Identify which cell holds the provided text, then report its [x, y] central coordinate. 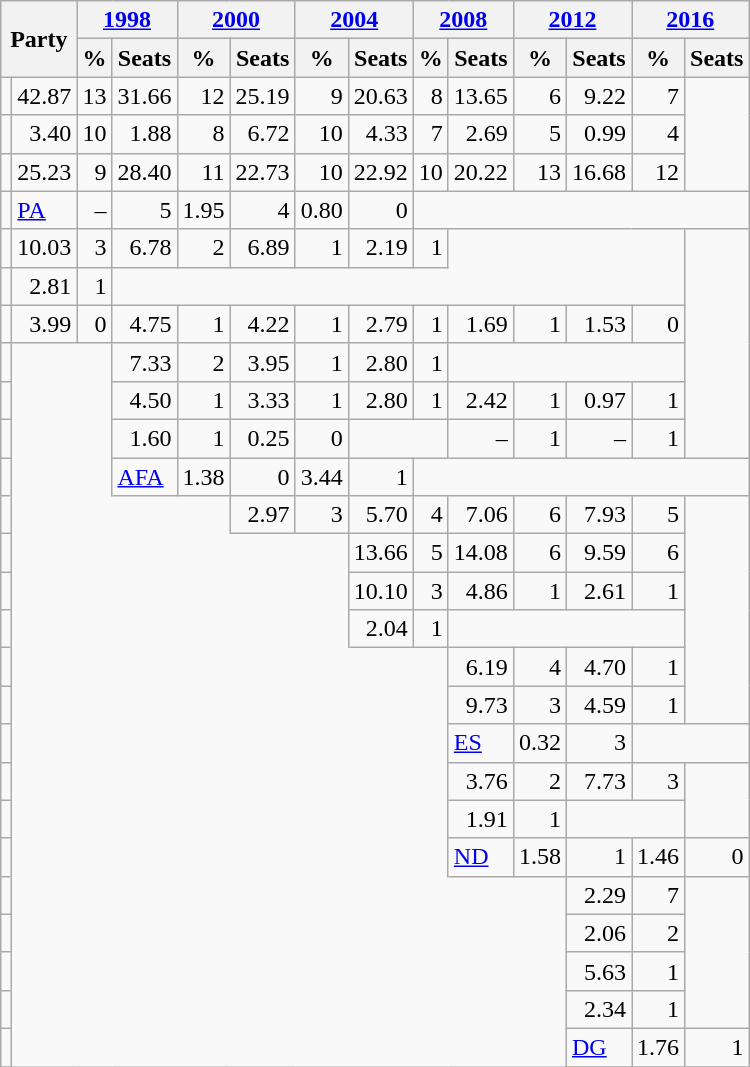
6.72 [262, 134]
1.69 [480, 324]
2.42 [480, 400]
0.80 [322, 210]
13.65 [480, 96]
0.32 [540, 743]
9.73 [480, 705]
4.75 [144, 324]
2016 [690, 20]
14.08 [480, 553]
AFA [144, 477]
2012 [572, 20]
1.58 [540, 857]
2.19 [380, 248]
0.99 [598, 134]
0.97 [598, 400]
2004 [354, 20]
ND [480, 857]
28.40 [144, 172]
2.81 [44, 286]
2.34 [598, 1009]
7.33 [144, 362]
3.33 [262, 400]
7.93 [598, 515]
1.88 [144, 134]
1.38 [204, 477]
5.70 [380, 515]
6.89 [262, 248]
2.69 [480, 134]
10.03 [44, 248]
4.86 [480, 591]
4.70 [598, 667]
1.53 [598, 324]
20.63 [380, 96]
3.95 [262, 362]
6.19 [480, 667]
2000 [236, 20]
1.60 [144, 438]
42.87 [44, 96]
Party [39, 39]
2.29 [598, 895]
1.76 [658, 1047]
3.99 [44, 324]
1.95 [204, 210]
2.79 [380, 324]
10.10 [380, 591]
4.50 [144, 400]
22.92 [380, 172]
9.59 [598, 553]
3.76 [480, 781]
22.73 [262, 172]
1998 [127, 20]
31.66 [144, 96]
6.78 [144, 248]
2008 [463, 20]
20.22 [480, 172]
2.06 [598, 933]
2.97 [262, 515]
3.40 [44, 134]
25.19 [262, 96]
1.91 [480, 819]
9.22 [598, 96]
2.04 [380, 629]
7.06 [480, 515]
13.66 [380, 553]
4.22 [262, 324]
11 [204, 172]
25.23 [44, 172]
1.46 [658, 857]
PA [44, 210]
3.44 [322, 477]
5.63 [598, 971]
DG [598, 1047]
4.33 [380, 134]
2.61 [598, 591]
4.59 [598, 705]
0.25 [262, 438]
16.68 [598, 172]
ES [480, 743]
7.73 [598, 781]
